Find where the given text appears and provide that cell's center as [X, Y] coordinate. 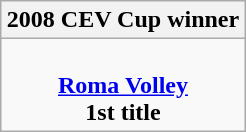
2008 CEV Cup winner [122, 20]
Roma Volley 1st title [122, 85]
